Capture the cell that displays the provided text and extract its (x, y) central coordinate. 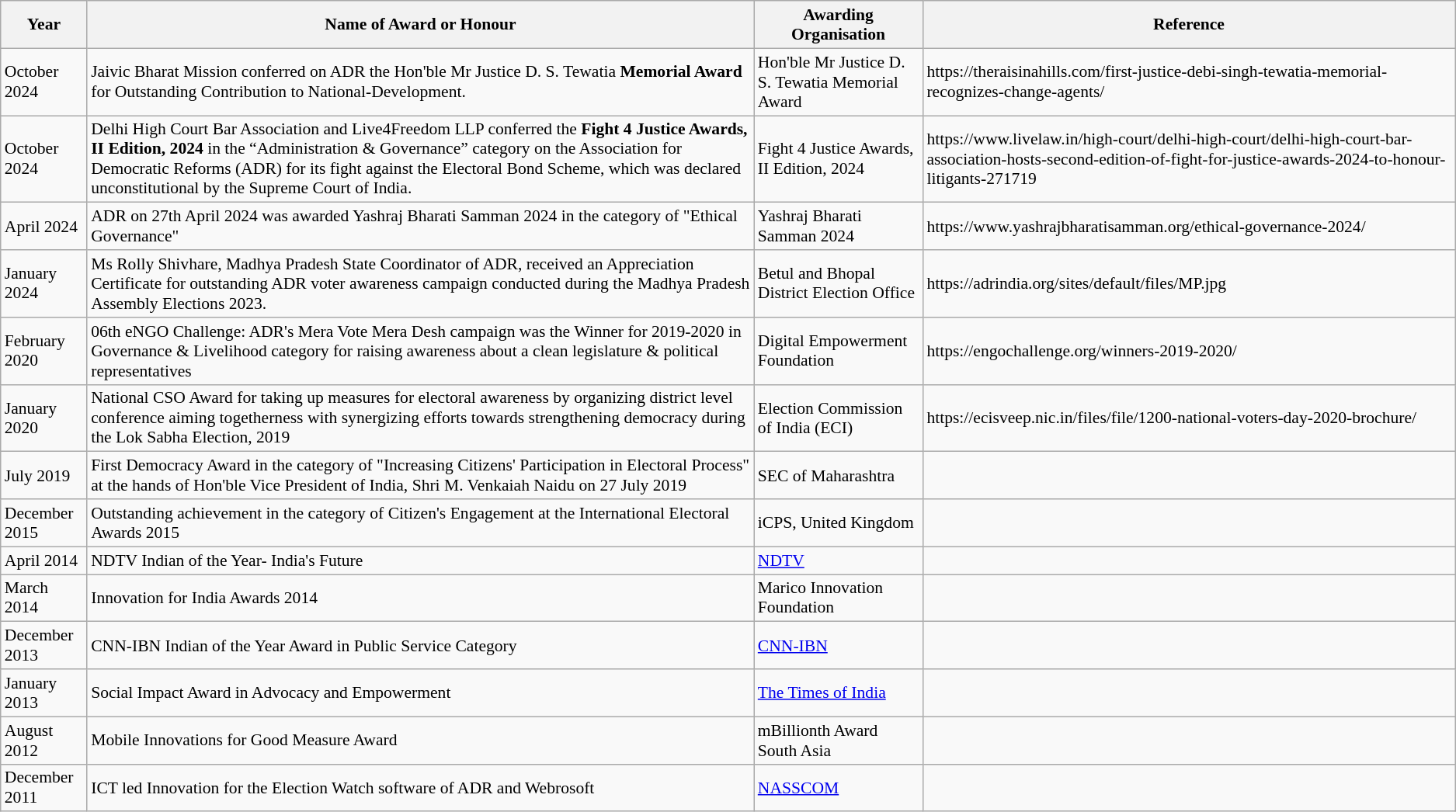
NDTV (839, 560)
April 2014 (43, 560)
Reference (1188, 25)
January 2020 (43, 418)
https://ecisveep.nic.in/files/file/1200-national-voters-day-2020-brochure/ (1188, 418)
August 2012 (43, 741)
Hon'ble Mr Justice D. S. Tewatia Memorial Award (839, 82)
Digital Empowerment Foundation (839, 351)
March 2014 (43, 598)
NASSCOM (839, 787)
SEC of Maharashtra (839, 475)
Betul and Bhopal District Election Office (839, 284)
NDTV Indian of the Year- India's Future (421, 560)
https://theraisinahills.com/first-justice-debi-singh-tewatia-memorial-recognizes-change-agents/ (1188, 82)
https://adrindia.org/sites/default/files/MP.jpg (1188, 284)
Name of Award or Honour (421, 25)
Outstanding achievement in the category of Citizen's Engagement at the International Electoral Awards 2015 (421, 523)
CNN-IBN Indian of the Year Award in Public Service Category (421, 646)
July 2019 (43, 475)
Jaivic Bharat Mission conferred on ADR the Hon'ble Mr Justice D. S. Tewatia Memorial Award for Outstanding Contribution to National-Development. (421, 82)
Mobile Innovations for Good Measure Award (421, 741)
mBillionth Award South Asia (839, 741)
December 2015 (43, 523)
https://engochallenge.org/winners-2019-2020/ (1188, 351)
Innovation for India Awards 2014 (421, 598)
January 2024 (43, 284)
CNN-IBN (839, 646)
December 2013 (43, 646)
ICT led Innovation for the Election Watch software of ADR and Webrosoft (421, 787)
Social Impact Award in Advocacy and Empowerment (421, 692)
https://www.yashrajbharatisamman.org/ethical-governance-2024/ (1188, 227)
iCPS, United Kingdom (839, 523)
Awarding Organisation (839, 25)
Fight 4 Justice Awards, II Edition, 2024 (839, 159)
February 2020 (43, 351)
Yashraj Bharati Samman 2024 (839, 227)
The Times of India (839, 692)
Election Commission of India (ECI) (839, 418)
Marico Innovation Foundation (839, 598)
Year (43, 25)
December 2011 (43, 787)
January 2013 (43, 692)
ADR on 27th April 2024 was awarded Yashraj Bharati Samman 2024 in the category of "Ethical Governance" (421, 227)
April 2024 (43, 227)
